Detect which cell encompasses the target text, then output its (X, Y) center coordinate. 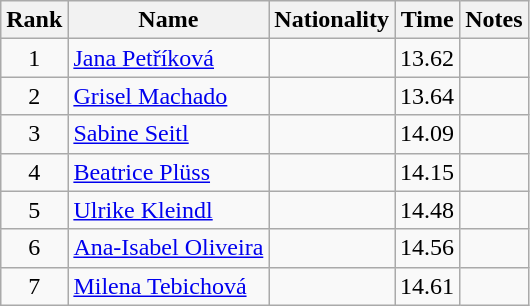
Time (428, 20)
5 (34, 210)
Rank (34, 20)
14.61 (428, 286)
7 (34, 286)
6 (34, 248)
14.48 (428, 210)
14.56 (428, 248)
Notes (494, 20)
13.62 (428, 58)
Name (168, 20)
3 (34, 134)
Milena Tebichová (168, 286)
14.09 (428, 134)
Jana Petříková (168, 58)
4 (34, 172)
Sabine Seitl (168, 134)
Nationality (332, 20)
Ulrike Kleindl (168, 210)
Ana-Isabel Oliveira (168, 248)
1 (34, 58)
2 (34, 96)
Grisel Machado (168, 96)
Beatrice Plüss (168, 172)
14.15 (428, 172)
13.64 (428, 96)
